Pinpoint the cell where the given text exists, returning its (x, y) midpoint coordinate. 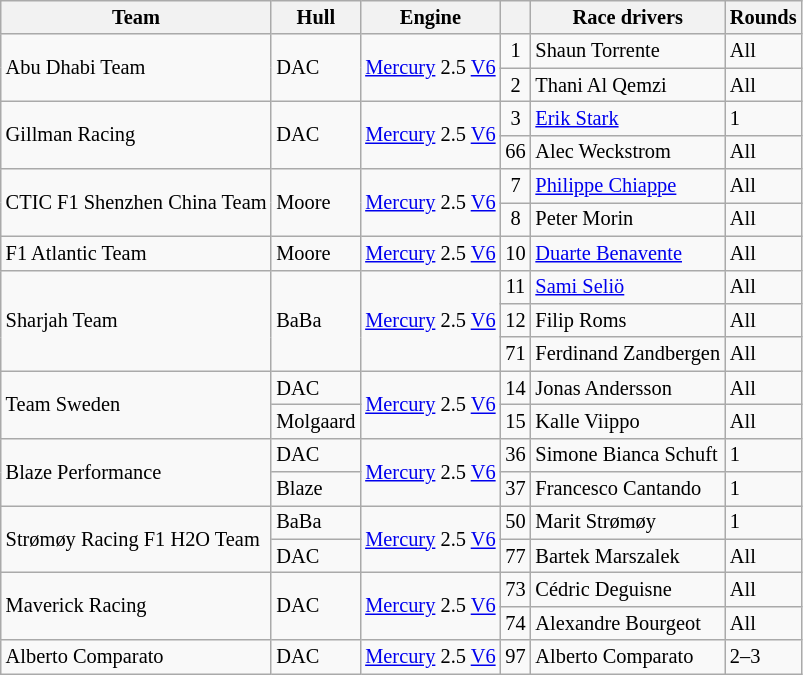
Maverick Racing (136, 606)
97 (515, 657)
37 (515, 489)
73 (515, 589)
CTIC F1 Shenzhen China Team (136, 202)
50 (515, 522)
Thani Al Qemzi (628, 85)
Race drivers (628, 17)
74 (515, 623)
Kalle Viippo (628, 421)
8 (515, 219)
66 (515, 152)
Rounds (764, 17)
Abu Dhabi Team (136, 68)
3 (515, 118)
Jonas Andersson (628, 388)
10 (515, 253)
F1 Atlantic Team (136, 253)
15 (515, 421)
Alexandre Bourgeot (628, 623)
2 (515, 85)
Gillman Racing (136, 134)
Sami Seliö (628, 287)
36 (515, 455)
Shaun Torrente (628, 51)
14 (515, 388)
77 (515, 556)
Strømøy Racing F1 H2O Team (136, 538)
71 (515, 354)
Molgaard (316, 421)
Erik Stark (628, 118)
Ferdinand Zandbergen (628, 354)
7 (515, 186)
Blaze Performance (136, 472)
Cédric Deguisne (628, 589)
Blaze (316, 489)
Filip Roms (628, 320)
Simone Bianca Schuft (628, 455)
Engine (430, 17)
Duarte Benavente (628, 253)
Team (136, 17)
Team Sweden (136, 404)
Peter Morin (628, 219)
Marit Strømøy (628, 522)
2–3 (764, 657)
11 (515, 287)
Philippe Chiappe (628, 186)
Alec Weckstrom (628, 152)
12 (515, 320)
Sharjah Team (136, 320)
Francesco Cantando (628, 489)
Hull (316, 17)
Bartek Marszalek (628, 556)
